Return (X, Y) of the center of cell containing provided text 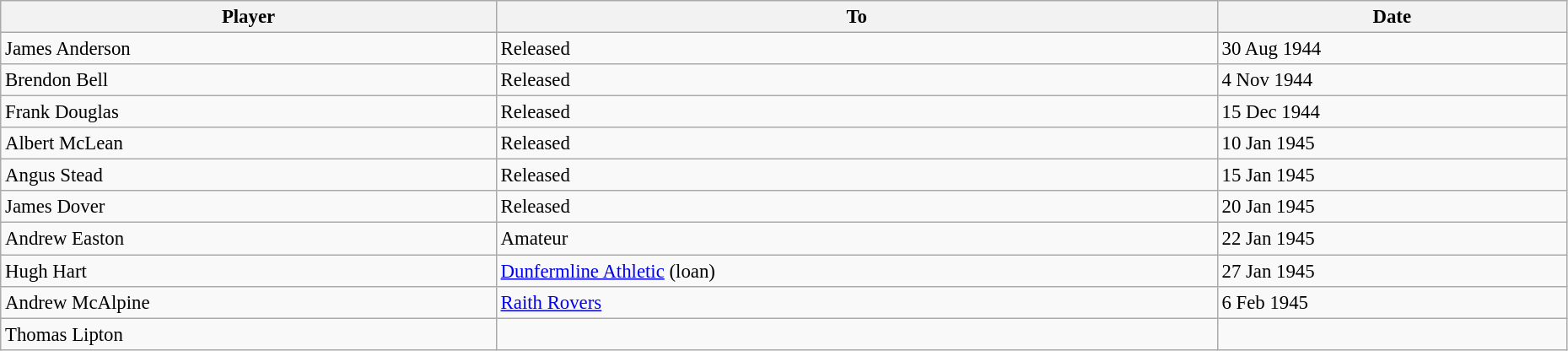
30 Aug 1944 (1392, 49)
Andrew Easton (249, 239)
Frank Douglas (249, 112)
20 Jan 1945 (1392, 207)
Player (249, 17)
15 Dec 1944 (1392, 112)
Andrew McAlpine (249, 302)
15 Jan 1945 (1392, 175)
22 Jan 1945 (1392, 239)
Amateur (857, 239)
Hugh Hart (249, 271)
10 Jan 1945 (1392, 143)
Date (1392, 17)
Dunfermline Athletic (loan) (857, 271)
4 Nov 1944 (1392, 80)
James Anderson (249, 49)
27 Jan 1945 (1392, 271)
To (857, 17)
Brendon Bell (249, 80)
Raith Rovers (857, 302)
Thomas Lipton (249, 334)
Angus Stead (249, 175)
Albert McLean (249, 143)
James Dover (249, 207)
6 Feb 1945 (1392, 302)
